Extract the [x, y] coordinate from the center of the cell holding the provided text.  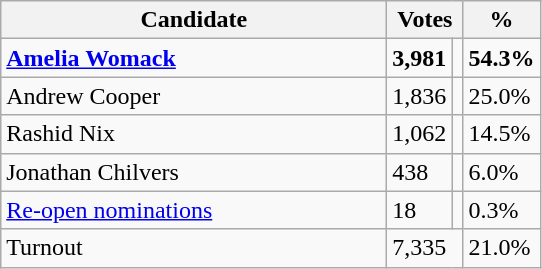
21.0% [502, 248]
Re-open nominations [194, 210]
0.3% [502, 210]
Jonathan Chilvers [194, 172]
14.5% [502, 134]
7,335 [425, 248]
Rashid Nix [194, 134]
54.3% [502, 58]
Turnout [194, 248]
25.0% [502, 96]
Amelia Womack [194, 58]
3,981 [420, 58]
1,062 [420, 134]
% [502, 20]
Andrew Cooper [194, 96]
Votes [425, 20]
1,836 [420, 96]
Candidate [194, 20]
6.0% [502, 172]
18 [420, 210]
438 [420, 172]
